Determine the [X, Y] coordinate at the center of the cell enclosing the given text.  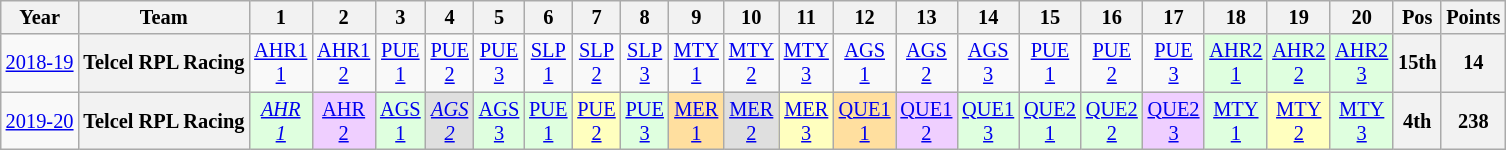
19 [1298, 17]
Pos [1417, 17]
QUE21 [1050, 121]
13 [927, 17]
20 [1362, 17]
AHR11 [280, 63]
AHR21 [1236, 63]
QUE23 [1174, 121]
4 [450, 17]
MER1 [696, 121]
Year [40, 17]
AHR22 [1298, 63]
7 [596, 17]
AHR12 [344, 63]
1 [280, 17]
SLP1 [548, 63]
Team [164, 17]
QUE13 [988, 121]
15th [1417, 63]
SLP3 [645, 63]
QUE22 [1112, 121]
QUE12 [927, 121]
SLP2 [596, 63]
QUE11 [865, 121]
AHR1 [280, 121]
AHR23 [1362, 63]
3 [400, 17]
11 [806, 17]
6 [548, 17]
2019-20 [40, 121]
238 [1473, 121]
16 [1112, 17]
5 [499, 17]
4th [1417, 121]
AHR2 [344, 121]
Points [1473, 17]
17 [1174, 17]
15 [1050, 17]
MER2 [752, 121]
12 [865, 17]
8 [645, 17]
9 [696, 17]
2018-19 [40, 63]
MER3 [806, 121]
10 [752, 17]
18 [1236, 17]
2 [344, 17]
